Extract the [X, Y] coordinate from the center of the cell holding the provided text.  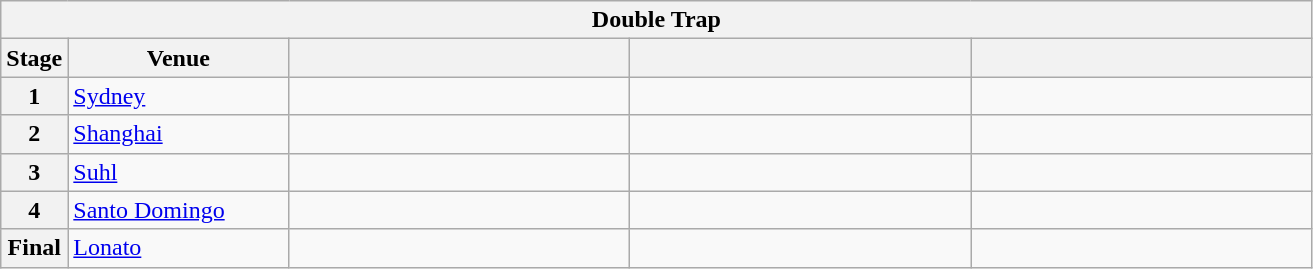
Santo Domingo [178, 210]
Sydney [178, 96]
Final [34, 248]
Shanghai [178, 134]
1 [34, 96]
Stage [34, 58]
2 [34, 134]
3 [34, 172]
4 [34, 210]
Lonato [178, 248]
Suhl [178, 172]
Venue [178, 58]
Double Trap [656, 20]
